Return the [x, y] coordinate for the center point of the cell that contains the specified text.  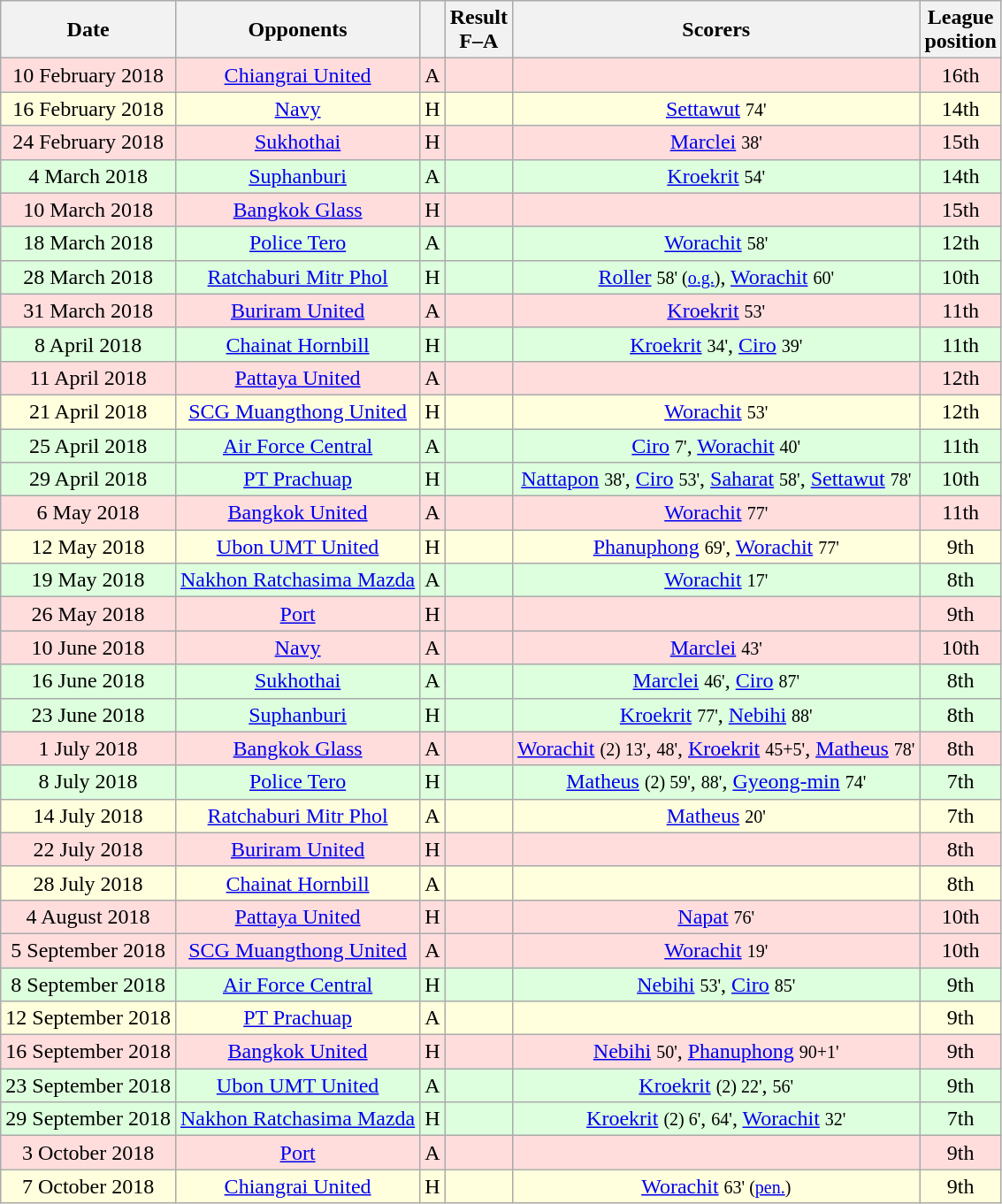
Worachit 17' [716, 580]
Scorers [716, 30]
Kroekrit 53' [716, 311]
11 April 2018 [88, 378]
Marclei 46', Ciro 87' [716, 681]
14 July 2018 [88, 816]
Ciro 7', Worachit 40' [716, 445]
Napat 76' [716, 916]
5 September 2018 [88, 950]
Date [88, 30]
Matheus (2) 59', 88', Gyeong-min 74' [716, 782]
Kroekrit 54' [716, 176]
Worachit (2) 13', 48', Kroekrit 45+5', Matheus 78' [716, 748]
16 February 2018 [88, 109]
Nebihi 50', Phanuphong 90+1' [716, 1052]
Opponents [297, 30]
22 July 2018 [88, 849]
31 March 2018 [88, 311]
21 April 2018 [88, 411]
ResultF–A [478, 30]
19 May 2018 [88, 580]
28 July 2018 [88, 883]
Worachit 77' [716, 513]
3 October 2018 [88, 1153]
Marclei 43' [716, 648]
8 April 2018 [88, 344]
4 March 2018 [88, 176]
Matheus 20' [716, 816]
Kroekrit 77', Nebihi 88' [716, 715]
Nebihi 53', Ciro 85' [716, 985]
28 March 2018 [88, 277]
4 August 2018 [88, 916]
Kroekrit (2) 22', 56' [716, 1085]
Worachit 63' (pen.) [716, 1186]
10 February 2018 [88, 75]
25 April 2018 [88, 445]
Phanuphong 69', Worachit 77' [716, 547]
12 May 2018 [88, 547]
Marclei 38' [716, 142]
23 September 2018 [88, 1085]
24 February 2018 [88, 142]
Worachit 58' [716, 243]
23 June 2018 [88, 715]
6 May 2018 [88, 513]
Leagueposition [960, 30]
10 March 2018 [88, 210]
29 September 2018 [88, 1119]
26 May 2018 [88, 614]
12 September 2018 [88, 1018]
18 March 2018 [88, 243]
Nattapon 38', Ciro 53', Saharat 58', Settawut 78' [716, 479]
Worachit 53' [716, 411]
16th [960, 75]
Kroekrit (2) 6', 64', Worachit 32' [716, 1119]
29 April 2018 [88, 479]
7 October 2018 [88, 1186]
10 June 2018 [88, 648]
Worachit 19' [716, 950]
8 September 2018 [88, 985]
1 July 2018 [88, 748]
Settawut 74' [716, 109]
8 July 2018 [88, 782]
16 June 2018 [88, 681]
Roller 58' (o.g.), Worachit 60' [716, 277]
16 September 2018 [88, 1052]
Kroekrit 34', Ciro 39' [716, 344]
